Extract the [X, Y] coordinate from the center of the cell holding the provided text.  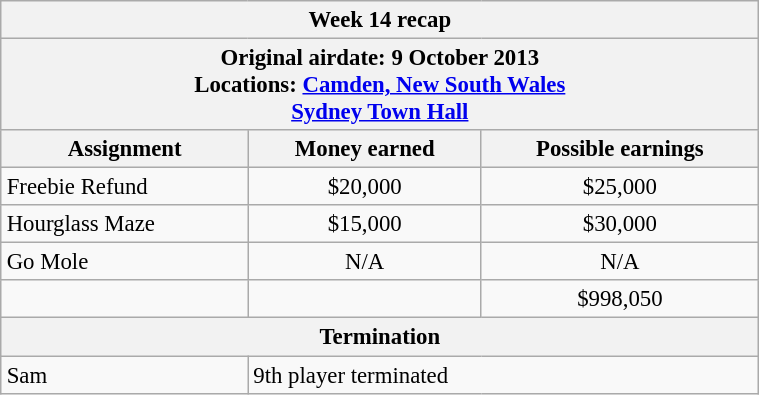
Week 14 recap [380, 20]
$998,050 [620, 299]
$25,000 [620, 187]
Go Mole [124, 262]
Sam [124, 375]
Freebie Refund [124, 187]
Money earned [364, 149]
$15,000 [364, 224]
Assignment [124, 149]
9th player terminated [503, 375]
Hourglass Maze [124, 224]
Termination [380, 337]
$20,000 [364, 187]
Original airdate: 9 October 2013Locations: Camden, New South WalesSydney Town Hall [380, 84]
Possible earnings [620, 149]
$30,000 [620, 224]
